Determine the (X, Y) coordinate at the center of the cell enclosing the given text.  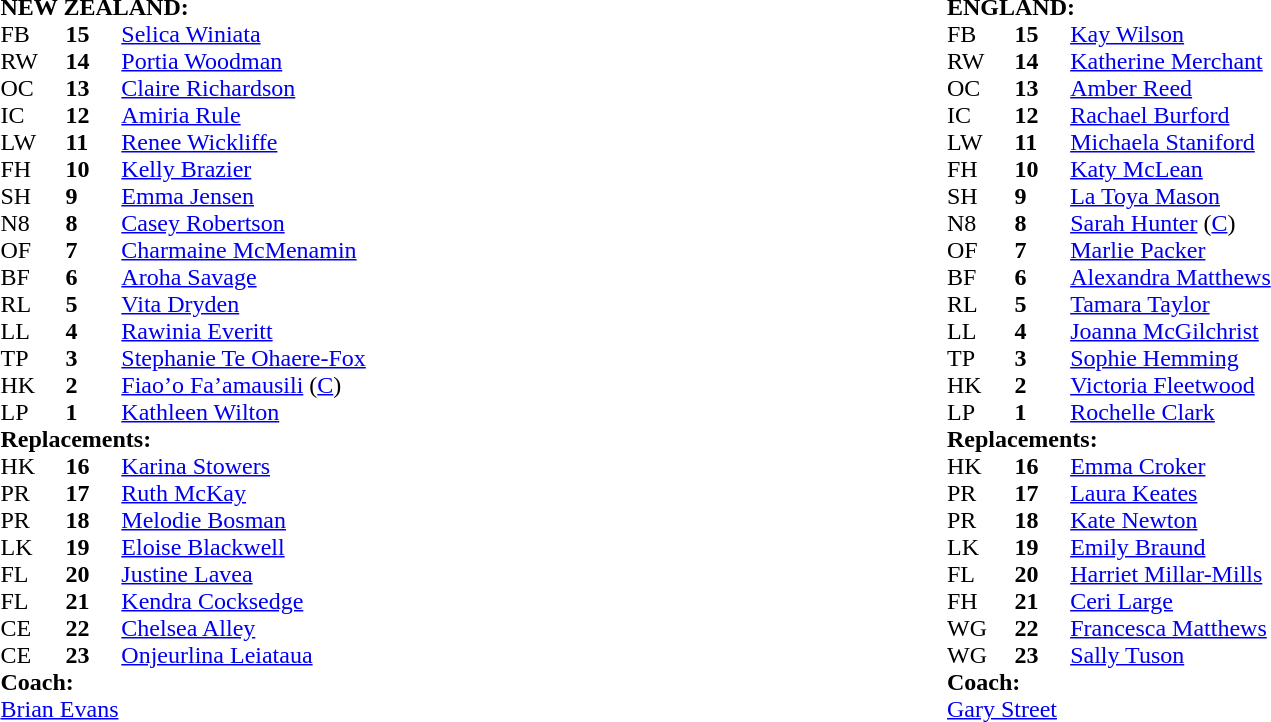
Casey Robertson (326, 224)
Melodie Bosman (326, 520)
Justine Lavea (326, 574)
Eloise Blackwell (326, 548)
Renee Wickliffe (326, 142)
Kendra Cocksedge (326, 602)
Chelsea Alley (326, 628)
Replacements: (470, 440)
Claire Richardson (326, 88)
Emma Jensen (326, 196)
Charmaine McMenamin (326, 250)
Coach: (470, 682)
Amiria Rule (326, 116)
Kathleen Wilton (326, 412)
Aroha Savage (326, 278)
Rawinia Everitt (326, 332)
Kelly Brazier (326, 170)
Fiao’o Fa’amausili (C) (326, 386)
Ruth McKay (326, 494)
Vita Dryden (326, 304)
Stephanie Te Ohaere-Fox (326, 358)
Karina Stowers (326, 466)
Onjeurlina Leiataua (326, 656)
Selica Winiata (326, 34)
Portia Woodman (326, 62)
